Search for the cell housing the specified text and yield its (X, Y) center coordinate. 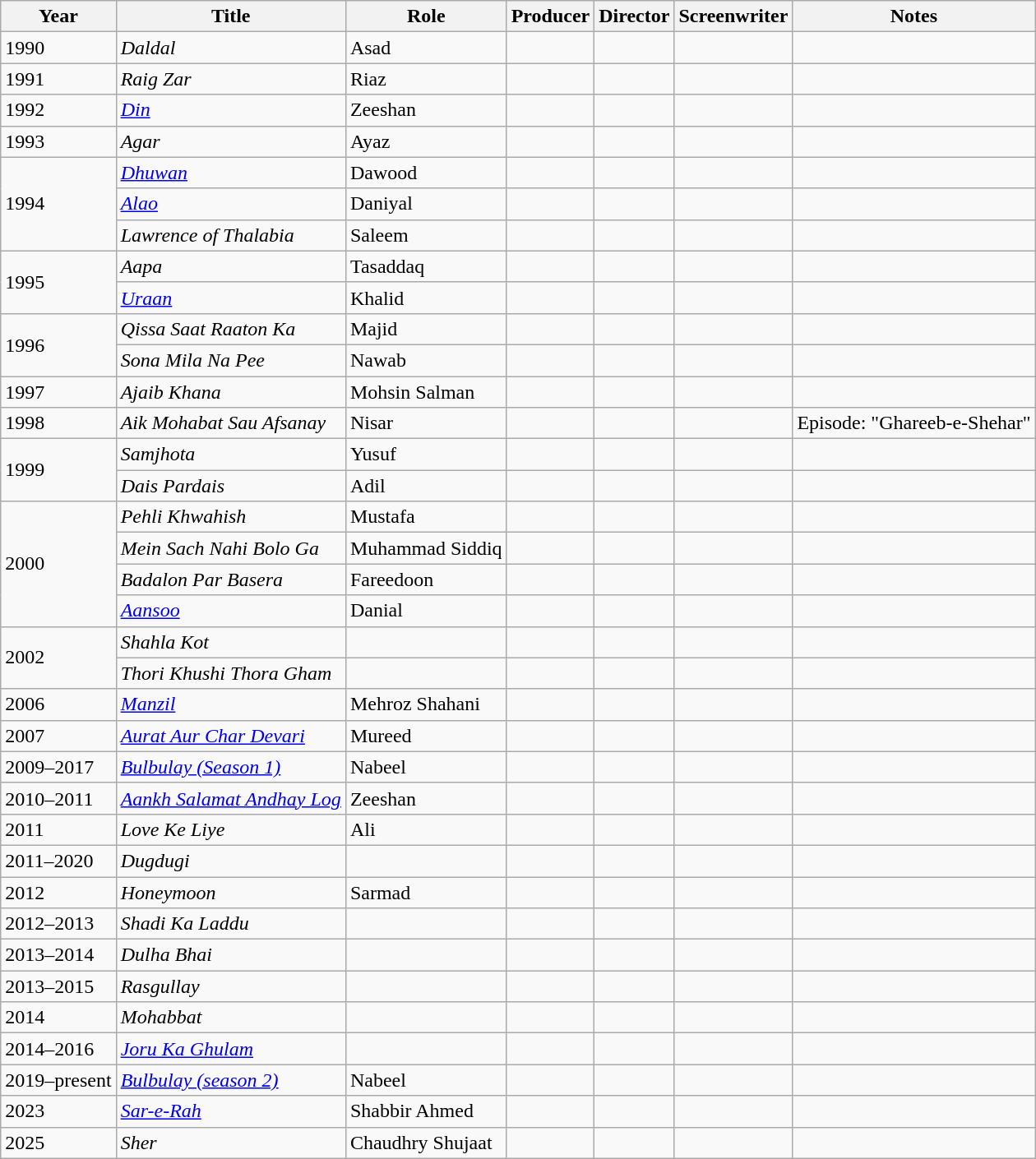
Aankh Salamat Andhay Log (230, 798)
Fareedoon (426, 579)
Pehli Khwahish (230, 517)
Nawab (426, 360)
Shahla Kot (230, 642)
Alao (230, 204)
Mustafa (426, 517)
Raig Zar (230, 79)
Daniyal (426, 204)
1996 (58, 344)
2000 (58, 564)
Qissa Saat Raaton Ka (230, 329)
Adil (426, 486)
Manzil (230, 704)
Bulbulay (Season 1) (230, 767)
Dugdugi (230, 861)
2013–2015 (58, 986)
Daldal (230, 48)
2012–2013 (58, 924)
Mureed (426, 736)
2006 (58, 704)
Ajaib Khana (230, 392)
Dawood (426, 173)
Saleem (426, 235)
Riaz (426, 79)
Ayaz (426, 141)
Sher (230, 1143)
Episode: "Ghareeb-e-Shehar" (914, 423)
Uraan (230, 298)
Asad (426, 48)
Bulbulay (season 2) (230, 1080)
Agar (230, 141)
Badalon Par Basera (230, 579)
1992 (58, 110)
Dais Pardais (230, 486)
2010–2011 (58, 798)
1990 (58, 48)
Joru Ka Ghulam (230, 1049)
Sar-e-Rah (230, 1111)
Mein Sach Nahi Bolo Ga (230, 548)
Yusuf (426, 455)
Screenwriter (733, 16)
1994 (58, 204)
Aurat Aur Char Devari (230, 736)
Tasaddaq (426, 266)
2011–2020 (58, 861)
Sarmad (426, 892)
2014 (58, 1018)
2009–2017 (58, 767)
2014–2016 (58, 1049)
2025 (58, 1143)
Sona Mila Na Pee (230, 360)
Din (230, 110)
Role (426, 16)
2013–2014 (58, 955)
Year (58, 16)
Love Ke Liye (230, 829)
2019–present (58, 1080)
Rasgullay (230, 986)
2007 (58, 736)
Muhammad Siddiq (426, 548)
Dulha Bhai (230, 955)
Majid (426, 329)
1995 (58, 282)
2012 (58, 892)
1997 (58, 392)
Mohabbat (230, 1018)
Nisar (426, 423)
Aapa (230, 266)
Aansoo (230, 611)
2002 (58, 658)
1998 (58, 423)
Producer (551, 16)
2023 (58, 1111)
Mohsin Salman (426, 392)
1991 (58, 79)
Mehroz Shahani (426, 704)
Title (230, 16)
1999 (58, 470)
Notes (914, 16)
Director (635, 16)
Danial (426, 611)
Aik Mohabat Sau Afsanay (230, 423)
2011 (58, 829)
Chaudhry Shujaat (426, 1143)
1993 (58, 141)
Thori Khushi Thora Gham (230, 673)
Lawrence of Thalabia (230, 235)
Shadi Ka Laddu (230, 924)
Dhuwan (230, 173)
Shabbir Ahmed (426, 1111)
Khalid (426, 298)
Samjhota (230, 455)
Ali (426, 829)
Honeymoon (230, 892)
